Return [x, y] of the center of cell containing provided text 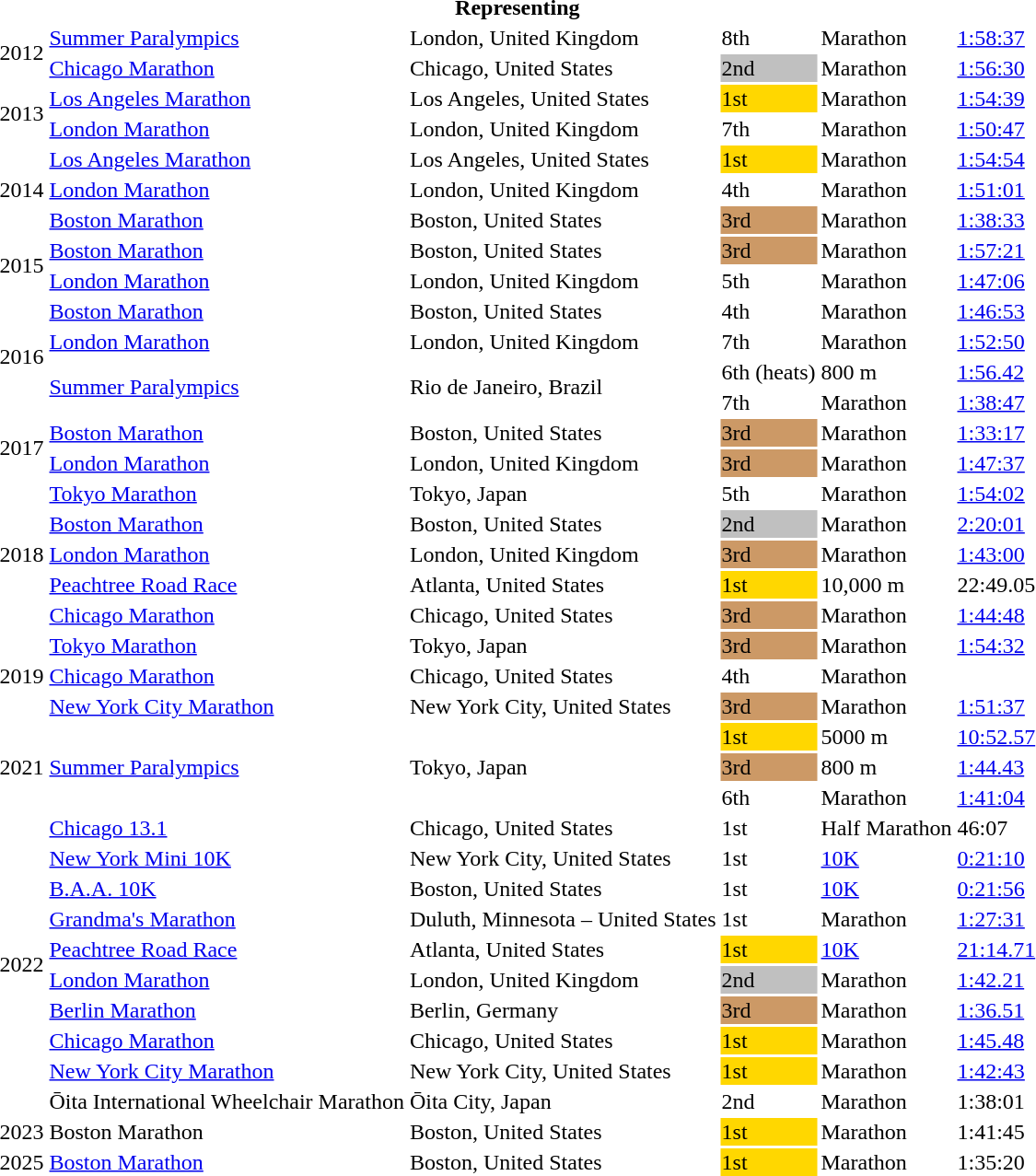
10,000 m [886, 585]
New York Mini 10K [227, 858]
8th [768, 38]
6th [768, 798]
Ōita International Wheelchair Marathon [227, 1101]
Rio de Janeiro, Brazil [563, 387]
Chicago 13.1 [227, 828]
Half Marathon [886, 828]
Berlin, Germany [563, 1010]
Berlin Marathon [227, 1010]
Duluth, Minnesota – United States [563, 919]
Ōita City, Japan [563, 1101]
Grandma's Marathon [227, 919]
6th (heats) [768, 372]
B.A.A. 10K [227, 889]
5000 m [886, 737]
